Locate the cell with the specified text and output its (X, Y) center coordinate. 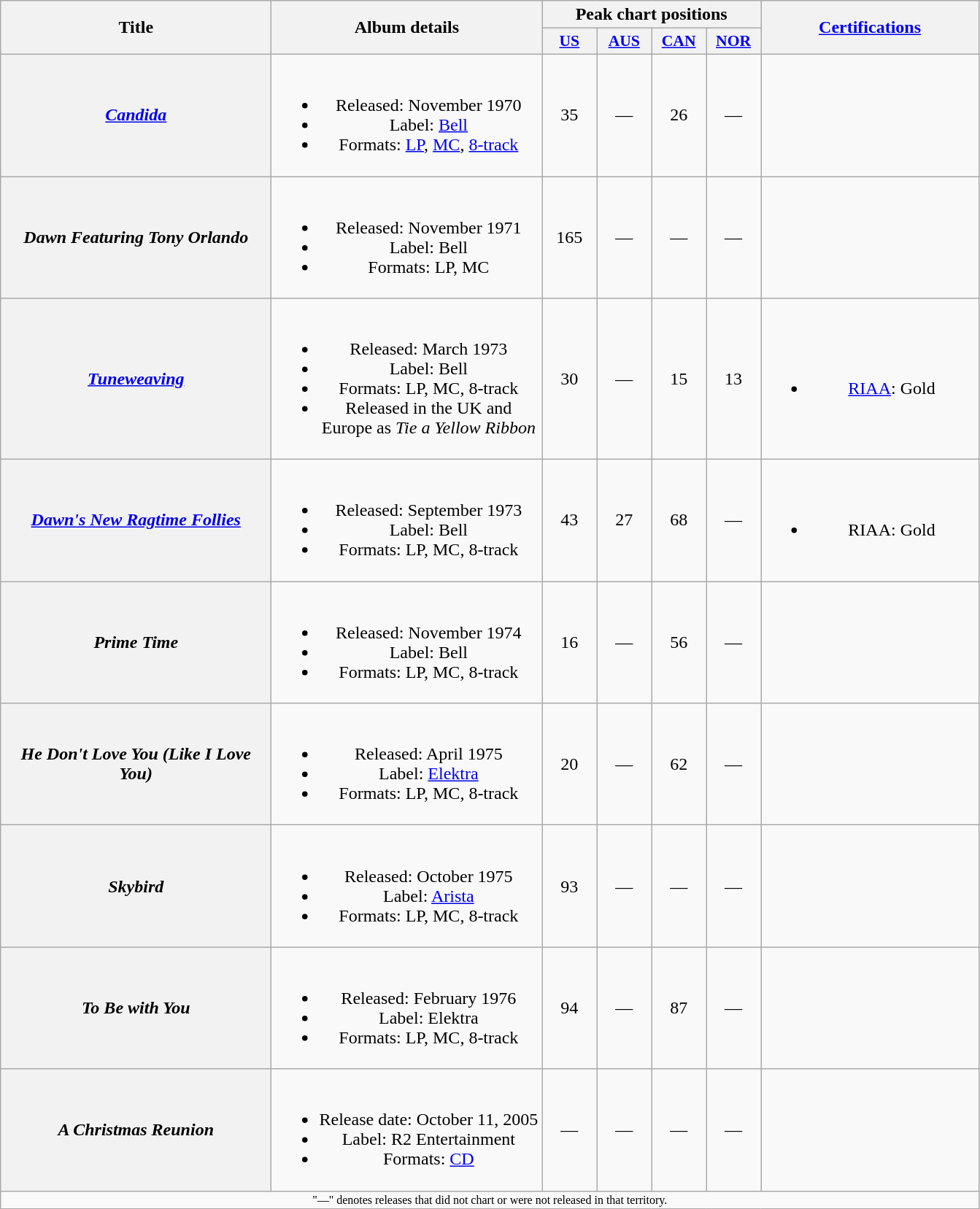
US (569, 42)
To Be with You (136, 1008)
13 (734, 379)
A Christmas Reunion (136, 1129)
Dawn's New Ragtime Follies (136, 521)
Released: April 1975Label: ElektraFormats: LP, MC, 8-track (407, 765)
43 (569, 521)
Tuneweaving (136, 379)
Certifications (870, 28)
Dawn Featuring Tony Orlando (136, 238)
Release date: October 11, 2005Label: R2 EntertainmentFormats: CD (407, 1129)
Skybird (136, 886)
62 (679, 765)
87 (679, 1008)
68 (679, 521)
Released: November 1970Label: BellFormats: LP, MC, 8-track (407, 115)
Released: November 1971Label: BellFormats: LP, MC (407, 238)
Released: March 1973Label: BellFormats: LP, MC, 8-trackReleased in the UK and Europe as Tie a Yellow Ribbon (407, 379)
CAN (679, 42)
20 (569, 765)
Released: November 1974Label: BellFormats: LP, MC, 8-track (407, 642)
165 (569, 238)
30 (569, 379)
Candida (136, 115)
15 (679, 379)
Album details (407, 28)
Prime Time (136, 642)
93 (569, 886)
Released: September 1973Label: BellFormats: LP, MC, 8-track (407, 521)
NOR (734, 42)
94 (569, 1008)
27 (625, 521)
Released: February 1976Label: ElektraFormats: LP, MC, 8-track (407, 1008)
Peak chart positions (652, 15)
26 (679, 115)
AUS (625, 42)
16 (569, 642)
35 (569, 115)
Title (136, 28)
"—" denotes releases that did not chart or were not released in that territory. (490, 1200)
56 (679, 642)
He Don't Love You (Like I Love You) (136, 765)
Released: October 1975Label: AristaFormats: LP, MC, 8-track (407, 886)
